Output the (x, y) coordinate of the center of the cell containing the given text.  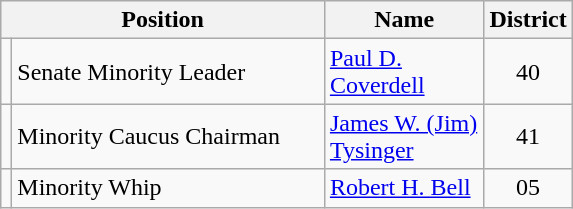
Position (163, 20)
05 (528, 188)
41 (528, 136)
James W. (Jim) Tysinger (404, 136)
Minority Whip (168, 188)
Name (404, 20)
Robert H. Bell (404, 188)
Minority Caucus Chairman (168, 136)
40 (528, 72)
Senate Minority Leader (168, 72)
Paul D. Coverdell (404, 72)
District (528, 20)
